Extract the [X, Y] coordinate from the center of the cell holding the provided text.  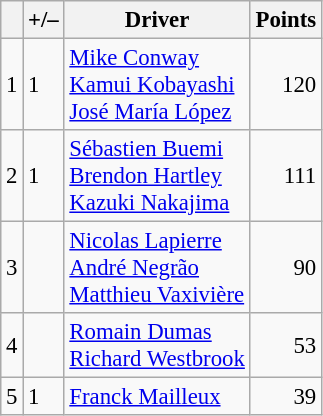
120 [286, 85]
+/– [44, 20]
Romain Dumas Richard Westbrook [157, 346]
111 [286, 176]
Driver [157, 20]
Sébastien Buemi Brendon Hartley Kazuki Nakajima [157, 176]
90 [286, 268]
Nicolas Lapierre André Negrão Matthieu Vaxivière [157, 268]
2 [12, 176]
5 [12, 397]
53 [286, 346]
Franck Mailleux [157, 397]
Mike Conway Kamui Kobayashi José María López [157, 85]
3 [12, 268]
39 [286, 397]
4 [12, 346]
Points [286, 20]
